Search for the cell housing the specified text and yield its (x, y) center coordinate. 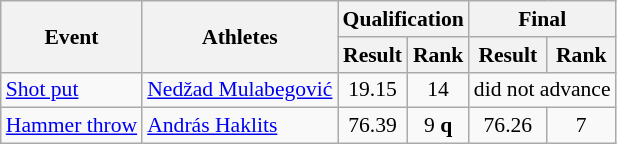
14 (438, 90)
9 q (438, 126)
76.26 (508, 126)
Event (72, 36)
19.15 (373, 90)
Qualification (404, 19)
Shot put (72, 90)
did not advance (542, 90)
7 (582, 126)
Final (542, 19)
András Haklits (240, 126)
Nedžad Mulabegović (240, 90)
Hammer throw (72, 126)
76.39 (373, 126)
Athletes (240, 36)
